Provide the (X, Y) coordinate of the cell's center where the given text is located.  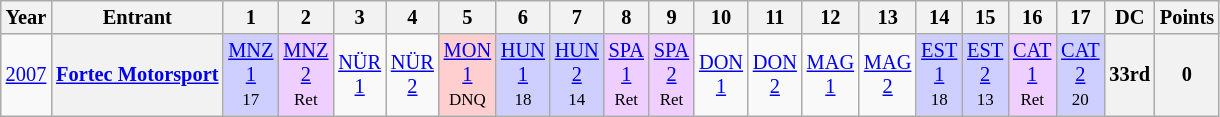
DON2 (775, 75)
Entrant (137, 17)
17 (1080, 17)
6 (523, 17)
MAG2 (888, 75)
EST118 (939, 75)
NÜR2 (412, 75)
14 (939, 17)
13 (888, 17)
HUN118 (523, 75)
MNZ117 (250, 75)
DON1 (721, 75)
CAT220 (1080, 75)
MNZ2Ret (306, 75)
Points (1187, 17)
8 (626, 17)
Year (26, 17)
EST213 (985, 75)
NÜR1 (360, 75)
2 (306, 17)
3 (360, 17)
16 (1032, 17)
Fortec Motorsport (137, 75)
MON1DNQ (468, 75)
1 (250, 17)
2007 (26, 75)
15 (985, 17)
0 (1187, 75)
CAT1Ret (1032, 75)
4 (412, 17)
10 (721, 17)
33rd (1129, 75)
MAG1 (830, 75)
SPA2Ret (672, 75)
5 (468, 17)
9 (672, 17)
HUN214 (577, 75)
DC (1129, 17)
7 (577, 17)
SPA1Ret (626, 75)
11 (775, 17)
12 (830, 17)
